Find where the given text appears and provide that cell's center as (x, y) coordinate. 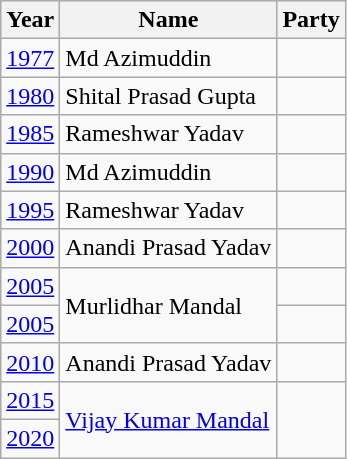
Party (311, 20)
2015 (30, 400)
Shital Prasad Gupta (168, 96)
2010 (30, 362)
2020 (30, 438)
Name (168, 20)
1985 (30, 134)
Year (30, 20)
1990 (30, 172)
1977 (30, 58)
1980 (30, 96)
Vijay Kumar Mandal (168, 419)
2000 (30, 248)
1995 (30, 210)
Murlidhar Mandal (168, 305)
